Provide the [x, y] coordinate of the cell's center where the given text is located.  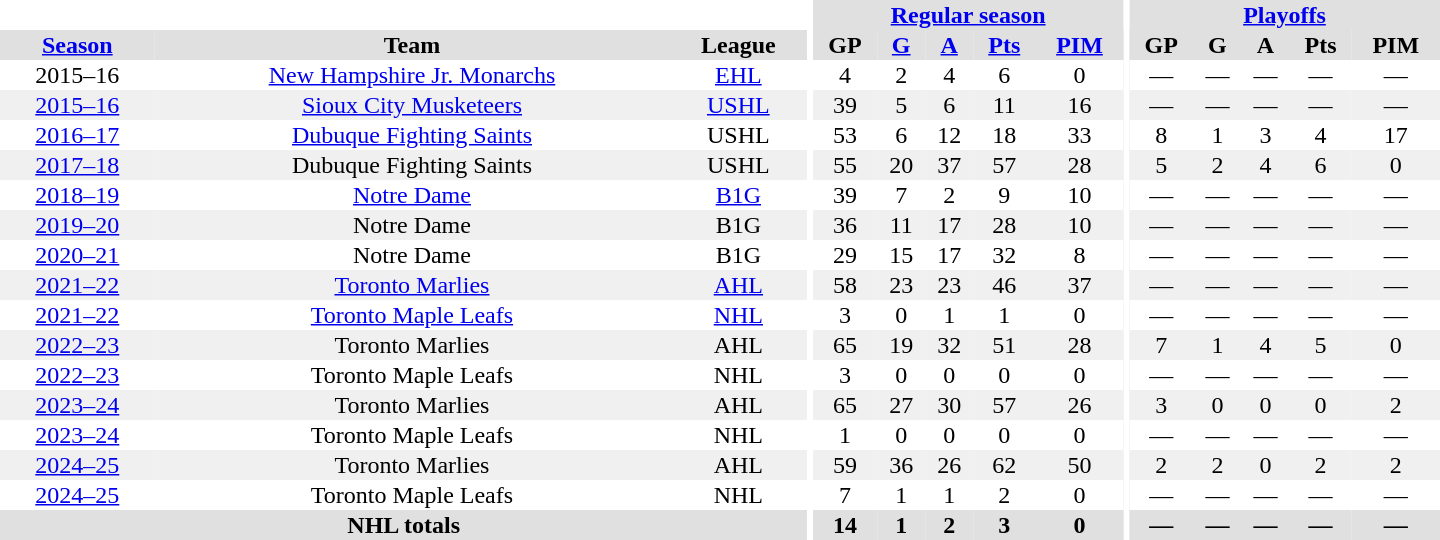
30 [949, 405]
58 [846, 285]
18 [1004, 135]
Sioux City Musketeers [412, 105]
NHL totals [404, 525]
62 [1004, 465]
9 [1004, 195]
16 [1079, 105]
19 [901, 345]
EHL [738, 75]
2019–20 [78, 225]
2018–19 [78, 195]
New Hampshire Jr. Monarchs [412, 75]
2016–17 [78, 135]
Playoffs [1284, 15]
50 [1079, 465]
12 [949, 135]
53 [846, 135]
27 [901, 405]
League [738, 45]
20 [901, 165]
Season [78, 45]
46 [1004, 285]
Regular season [968, 15]
33 [1079, 135]
59 [846, 465]
15 [901, 255]
29 [846, 255]
14 [846, 525]
51 [1004, 345]
Team [412, 45]
2017–18 [78, 165]
55 [846, 165]
2020–21 [78, 255]
